For the text-containing cell, return its midpoint in (X, Y) coordinate format. 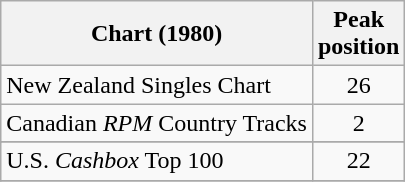
Peakposition (358, 34)
New Zealand Singles Chart (157, 85)
26 (358, 85)
Chart (1980) (157, 34)
2 (358, 123)
U.S. Cashbox Top 100 (157, 161)
22 (358, 161)
Canadian RPM Country Tracks (157, 123)
